Pinpoint the cell where the given text exists, returning its (x, y) midpoint coordinate. 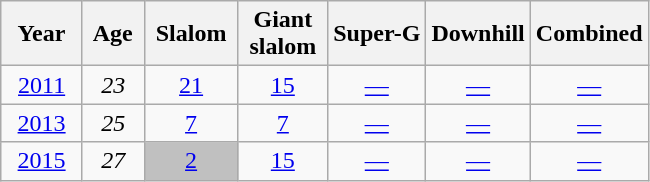
2 (191, 161)
Combined (589, 34)
Year (42, 34)
Giant slalom (283, 34)
Super-G (377, 34)
2011 (42, 85)
Slalom (191, 34)
Age (113, 34)
Downhill (478, 34)
21 (191, 85)
2015 (42, 161)
2013 (42, 123)
25 (113, 123)
23 (113, 85)
27 (113, 161)
